From the cell containing the given text, extract its center point as (x, y) coordinate. 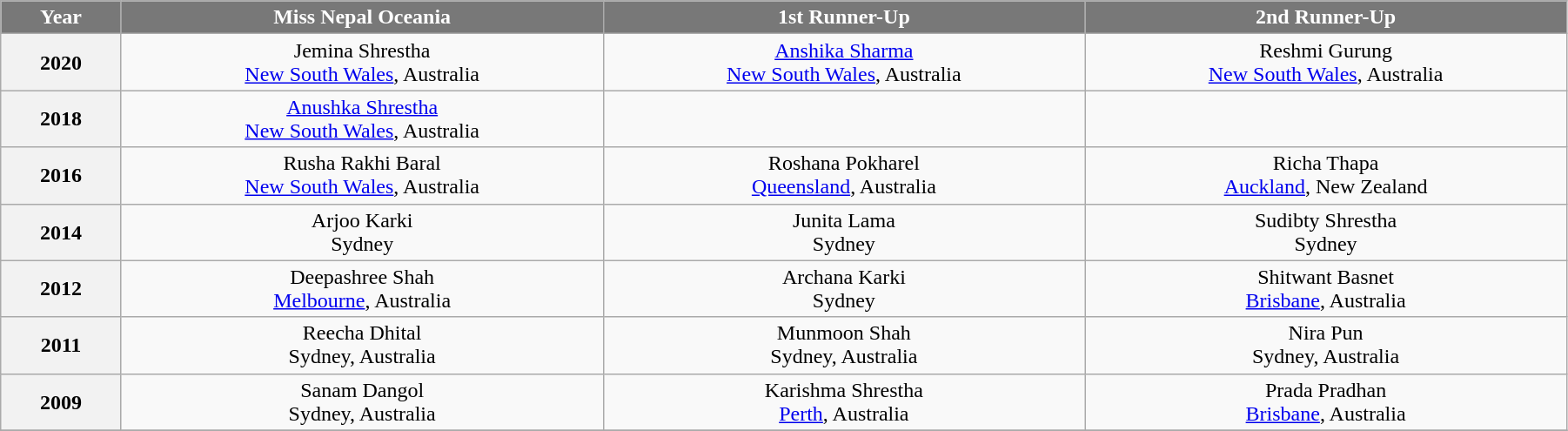
Sanam Dangol Sydney, Australia (362, 402)
2014 (61, 232)
Anushka Shrestha New South Wales, Australia (362, 118)
Richa Thapa Auckland, New Zealand (1326, 176)
2018 (61, 118)
2009 (61, 402)
Arjoo Karki Sydney (362, 232)
Nira Pun Sydney, Australia (1326, 345)
Roshana Pokharel Queensland, Australia (844, 176)
Archana Karki Sydney (844, 289)
Reecha Dhital Sydney, Australia (362, 345)
Sudibty Shrestha Sydney (1326, 232)
Junita Lama Sydney (844, 232)
Deepashree Shah Melbourne, Australia (362, 289)
Munmoon Shah Sydney, Australia (844, 345)
Reshmi Gurung New South Wales, Australia (1326, 63)
2011 (61, 345)
2020 (61, 63)
Shitwant Basnet Brisbane, Australia (1326, 289)
Anshika Sharma New South Wales, Australia (844, 63)
Rusha Rakhi Baral New South Wales, Australia (362, 176)
Miss Nepal Oceania (362, 17)
Jemina Shrestha New South Wales, Australia (362, 63)
1st Runner-Up (844, 17)
Year (61, 17)
2016 (61, 176)
Karishma Shrestha Perth, Australia (844, 402)
2nd Runner-Up (1326, 17)
2012 (61, 289)
Prada Pradhan Brisbane, Australia (1326, 402)
